Return (X, Y) of the center of cell containing provided text 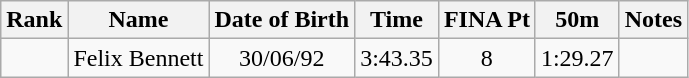
Notes (653, 20)
FINA Pt (486, 20)
8 (486, 58)
Felix Bennett (138, 58)
3:43.35 (397, 58)
Time (397, 20)
50m (577, 20)
Rank (34, 20)
Date of Birth (282, 20)
30/06/92 (282, 58)
1:29.27 (577, 58)
Name (138, 20)
